For the text-containing cell, return its midpoint in [X, Y] coordinate format. 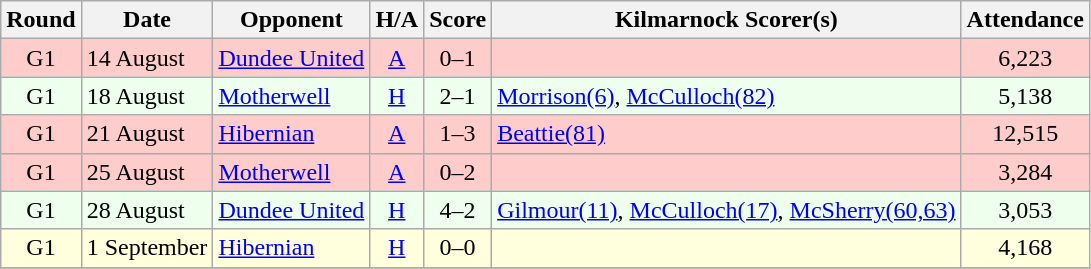
2–1 [458, 96]
0–0 [458, 248]
0–1 [458, 58]
6,223 [1025, 58]
25 August [147, 172]
14 August [147, 58]
Gilmour(11), McCulloch(17), McSherry(60,63) [726, 210]
4–2 [458, 210]
18 August [147, 96]
Round [41, 20]
21 August [147, 134]
H/A [397, 20]
4,168 [1025, 248]
3,053 [1025, 210]
5,138 [1025, 96]
1–3 [458, 134]
1 September [147, 248]
Date [147, 20]
Attendance [1025, 20]
Opponent [292, 20]
3,284 [1025, 172]
Beattie(81) [726, 134]
Score [458, 20]
Kilmarnock Scorer(s) [726, 20]
0–2 [458, 172]
28 August [147, 210]
Morrison(6), McCulloch(82) [726, 96]
12,515 [1025, 134]
